Scan for the cell matching the given text and deliver its (x, y) coordinate at center. 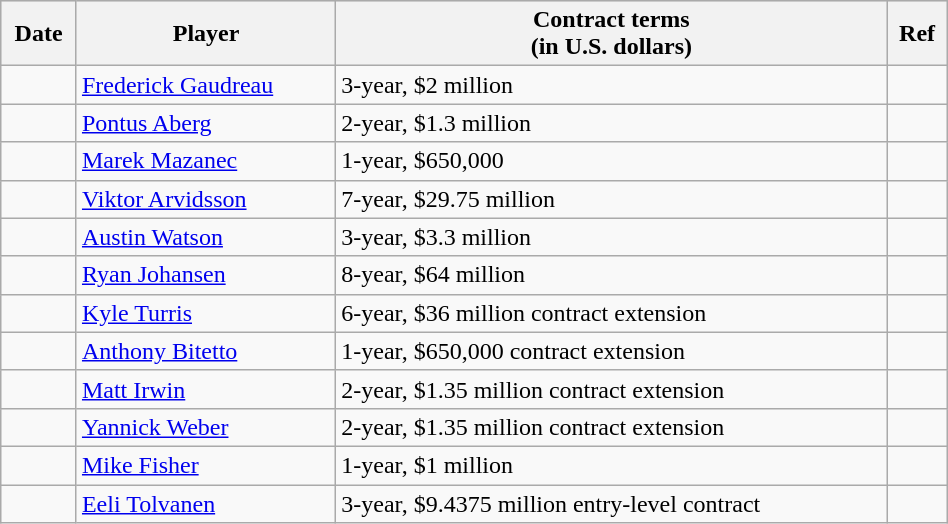
Kyle Turris (206, 313)
Pontus Aberg (206, 123)
Anthony Bitetto (206, 351)
8-year, $64 million (612, 275)
Player (206, 34)
Mike Fisher (206, 465)
7-year, $29.75 million (612, 199)
3-year, $2 million (612, 85)
Yannick Weber (206, 427)
3-year, $3.3 million (612, 237)
2-year, $1.3 million (612, 123)
Marek Mazanec (206, 161)
Viktor Arvidsson (206, 199)
Ryan Johansen (206, 275)
6-year, $36 million contract extension (612, 313)
Contract terms(in U.S. dollars) (612, 34)
Matt Irwin (206, 389)
1-year, $650,000 contract extension (612, 351)
Ref (917, 34)
Eeli Tolvanen (206, 503)
Austin Watson (206, 237)
Frederick Gaudreau (206, 85)
1-year, $650,000 (612, 161)
3-year, $9.4375 million entry-level contract (612, 503)
1-year, $1 million (612, 465)
Date (39, 34)
